Detect which cell encompasses the target text, then output its [X, Y] center coordinate. 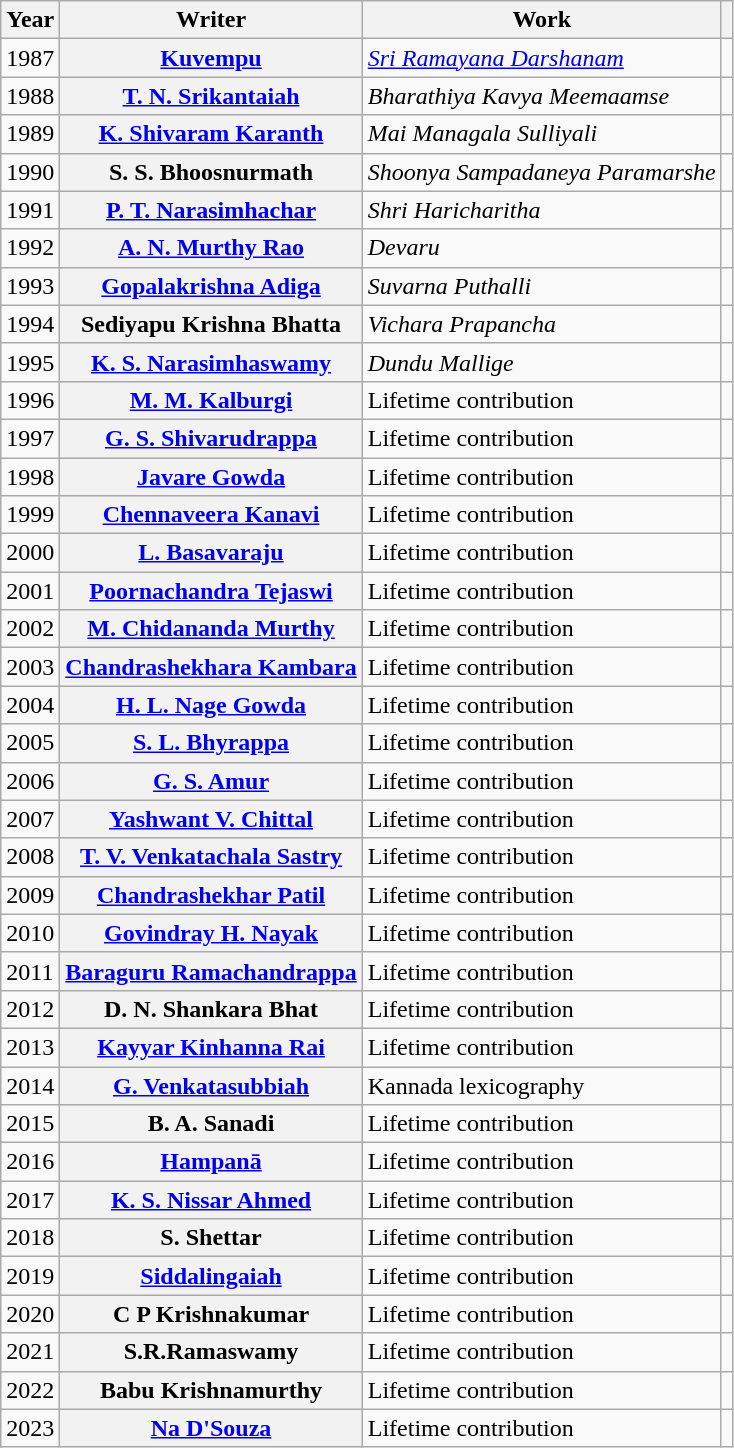
2014 [30, 1085]
Sediyapu Krishna Bhatta [211, 324]
Babu Krishnamurthy [211, 1390]
M. Chidananda Murthy [211, 629]
A. N. Murthy Rao [211, 248]
Chandrashekhar Patil [211, 895]
2009 [30, 895]
2018 [30, 1238]
2021 [30, 1352]
Devaru [542, 248]
T. V. Venkatachala Sastry [211, 857]
1987 [30, 58]
Mai Managala Sulliyali [542, 134]
1990 [30, 172]
2008 [30, 857]
2019 [30, 1276]
Baraguru Ramachandrappa [211, 971]
K. Shivaram Karanth [211, 134]
2001 [30, 591]
Gopalakrishna Adiga [211, 286]
2002 [30, 629]
Shoonya Sampadaneya Paramarshe [542, 172]
Work [542, 20]
Poornachandra Tejaswi [211, 591]
G. S. Amur [211, 781]
K. S. Nissar Ahmed [211, 1200]
2006 [30, 781]
B. A. Sanadi [211, 1124]
Javare Gowda [211, 477]
S.R.Ramaswamy [211, 1352]
1999 [30, 515]
2022 [30, 1390]
1998 [30, 477]
Writer [211, 20]
G. S. Shivarudrappa [211, 438]
1996 [30, 400]
2011 [30, 971]
2004 [30, 705]
D. N. Shankara Bhat [211, 1009]
G. Venkatasubbiah [211, 1085]
2015 [30, 1124]
2020 [30, 1314]
S. L. Bhyrappa [211, 743]
S. S. Bhoosnurmath [211, 172]
Sri Ramayana Darshanam [542, 58]
C P Krishnakumar [211, 1314]
1994 [30, 324]
Chandrashekhara Kambara [211, 667]
2013 [30, 1047]
P. T. Narasimhachar [211, 210]
Yashwant V. Chittal [211, 819]
2007 [30, 819]
1988 [30, 96]
T. N. Srikantaiah [211, 96]
Shri Haricharitha [542, 210]
2017 [30, 1200]
Kayyar Kinhanna Rai [211, 1047]
2012 [30, 1009]
Vichara Prapancha [542, 324]
2016 [30, 1162]
Year [30, 20]
2010 [30, 933]
K. S. Narasimhaswamy [211, 362]
1993 [30, 286]
2003 [30, 667]
S. Shettar [211, 1238]
H. L. Nage Gowda [211, 705]
1992 [30, 248]
Kannada lexicography [542, 1085]
Na D'Souza [211, 1428]
1995 [30, 362]
2023 [30, 1428]
Siddalingaiah [211, 1276]
Bharathiya Kavya Meemaamse [542, 96]
Govindray H. Nayak [211, 933]
Chennaveera Kanavi [211, 515]
Kuvempu [211, 58]
2000 [30, 553]
Dundu Mallige [542, 362]
Suvarna Puthalli [542, 286]
1991 [30, 210]
1997 [30, 438]
L. Basavaraju [211, 553]
M. M. Kalburgi [211, 400]
2005 [30, 743]
1989 [30, 134]
Hampanā [211, 1162]
